Locate the cell with the specified text and output its (x, y) center coordinate. 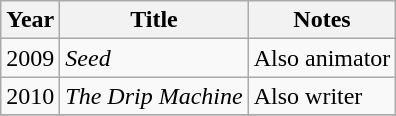
2009 (30, 58)
Also writer (322, 96)
Also animator (322, 58)
Title (154, 20)
Year (30, 20)
Seed (154, 58)
The Drip Machine (154, 96)
2010 (30, 96)
Notes (322, 20)
